Search for the cell housing the specified text and yield its (x, y) center coordinate. 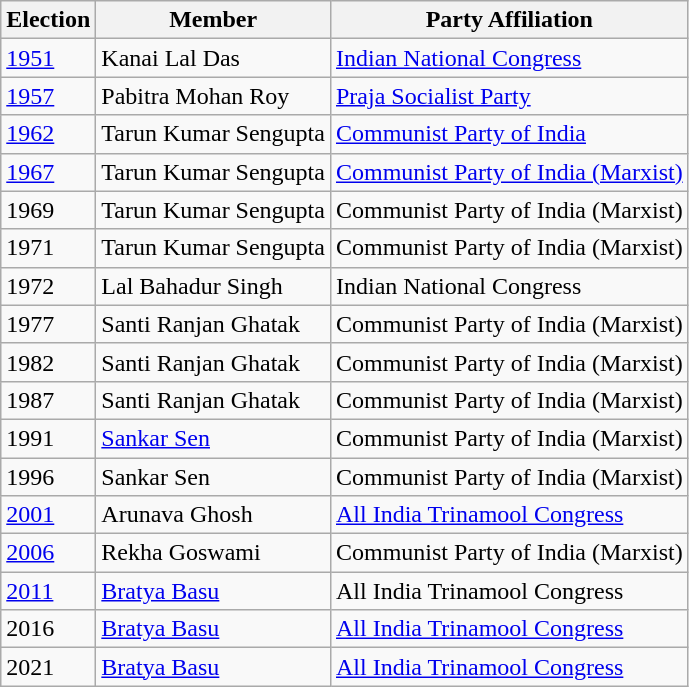
1962 (48, 134)
Kanai Lal Das (214, 58)
Pabitra Mohan Roy (214, 96)
2016 (48, 629)
Lal Bahadur Singh (214, 286)
1977 (48, 324)
1987 (48, 400)
Member (214, 20)
Rekha Goswami (214, 553)
2001 (48, 515)
1972 (48, 286)
1951 (48, 58)
Election (48, 20)
Communist Party of India (509, 134)
Party Affiliation (509, 20)
Arunava Ghosh (214, 515)
1971 (48, 248)
2021 (48, 667)
1969 (48, 210)
1957 (48, 96)
1996 (48, 477)
1967 (48, 172)
1982 (48, 362)
2011 (48, 591)
Praja Socialist Party (509, 96)
2006 (48, 553)
1991 (48, 438)
